Provide the [X, Y] coordinate of the cell's center where the given text is located.  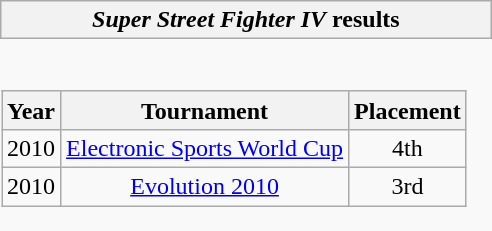
4th [408, 148]
Super Street Fighter IV results [246, 20]
Year [32, 110]
Evolution 2010 [205, 186]
Year Tournament Placement 2010 Electronic Sports World Cup 4th 2010 Evolution 2010 3rd [246, 134]
3rd [408, 186]
Electronic Sports World Cup [205, 148]
Placement [408, 110]
Tournament [205, 110]
